Scan for the cell matching the given text and deliver its [X, Y] coordinate at center. 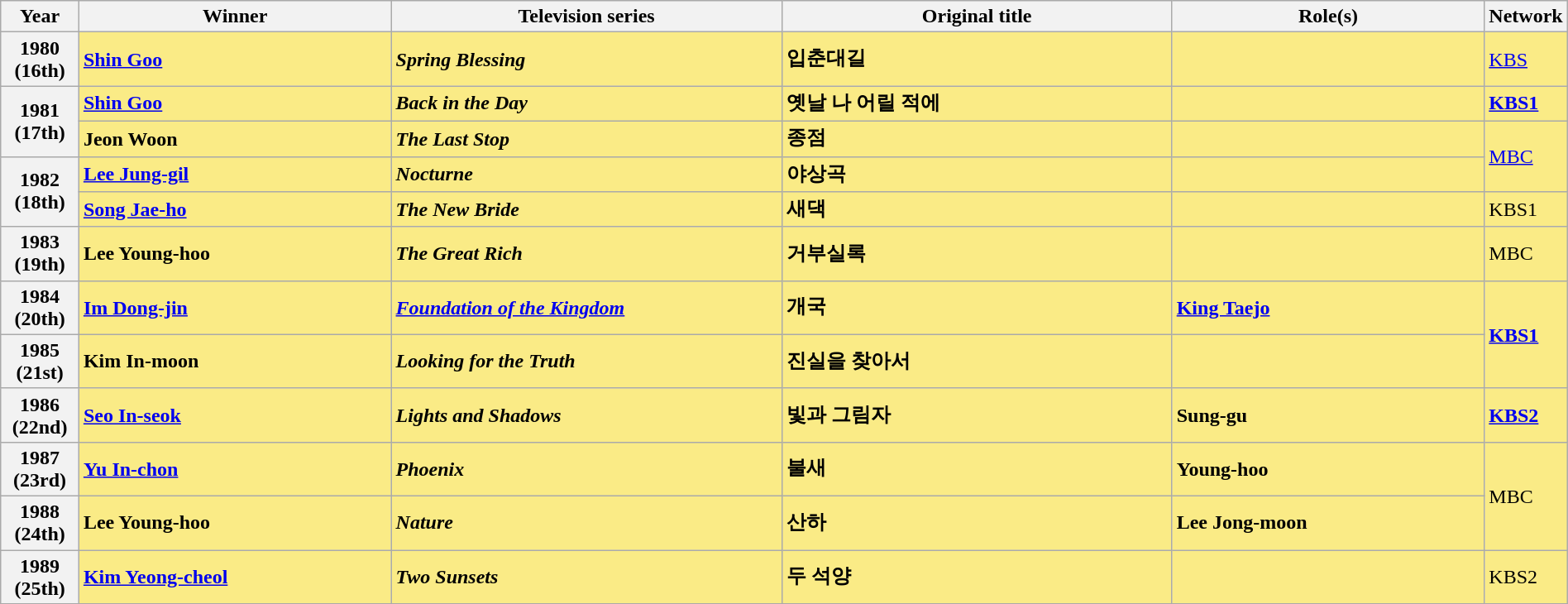
야상곡 [977, 174]
Lights and Shadows [586, 415]
입춘대길 [977, 60]
Sung-gu [1328, 415]
Original title [977, 17]
Im Dong-jin [235, 308]
1981(17th) [40, 121]
1988(24th) [40, 523]
Phoenix [586, 468]
진실을 찾아서 [977, 361]
Nature [586, 523]
1985(21st) [40, 361]
옛날 나 어릴 적에 [977, 104]
Seo In-seok [235, 415]
Young-hoo [1328, 468]
Role(s) [1328, 17]
1982(18th) [40, 192]
Lee Jung-gil [235, 174]
새댁 [977, 210]
1986(22nd) [40, 415]
Kim Yeong-cheol [235, 576]
Two Sunsets [586, 576]
The Last Stop [586, 139]
Lee Jong-moon [1328, 523]
거부실록 [977, 253]
두 석양 [977, 576]
1989(25th) [40, 576]
Jeon Woon [235, 139]
Kim In-moon [235, 361]
1980(16th) [40, 60]
Television series [586, 17]
Song Jae-ho [235, 210]
Looking for the Truth [586, 361]
1987(23rd) [40, 468]
Nocturne [586, 174]
The Great Rich [586, 253]
종점 [977, 139]
Spring Blessing [586, 60]
불새 [977, 468]
Winner [235, 17]
Yu In-chon [235, 468]
Year [40, 17]
1983(19th) [40, 253]
Back in the Day [586, 104]
KBS [1526, 60]
산하 [977, 523]
1984(20th) [40, 308]
The New Bride [586, 210]
Network [1526, 17]
개국 [977, 308]
Foundation of the Kingdom [586, 308]
King Taejo [1328, 308]
빛과 그림자 [977, 415]
